Identify which cell holds the provided text, then report its [x, y] central coordinate. 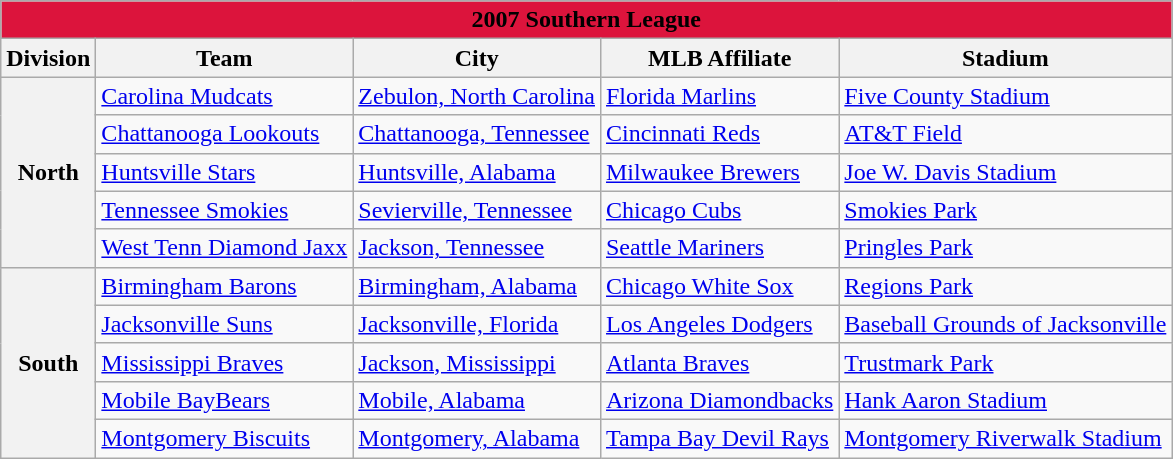
Milwaukee Brewers [719, 172]
Zebulon, North Carolina [477, 96]
Joe W. Davis Stadium [1006, 172]
Mississippi Braves [224, 362]
Sevierville, Tennessee [477, 210]
Jackson, Mississippi [477, 362]
Chattanooga, Tennessee [477, 134]
Mobile, Alabama [477, 400]
Montgomery Biscuits [224, 438]
Smokies Park [1006, 210]
Tampa Bay Devil Rays [719, 438]
Montgomery Riverwalk Stadium [1006, 438]
Tennessee Smokies [224, 210]
Arizona Diamondbacks [719, 400]
Chattanooga Lookouts [224, 134]
South [48, 362]
Florida Marlins [719, 96]
Mobile BayBears [224, 400]
Jackson, Tennessee [477, 248]
Montgomery, Alabama [477, 438]
Cincinnati Reds [719, 134]
Carolina Mudcats [224, 96]
Regions Park [1006, 286]
Division [48, 58]
Huntsville, Alabama [477, 172]
Team [224, 58]
Five County Stadium [1006, 96]
MLB Affiliate [719, 58]
Hank Aaron Stadium [1006, 400]
Chicago White Sox [719, 286]
Trustmark Park [1006, 362]
Baseball Grounds of Jacksonville [1006, 324]
Chicago Cubs [719, 210]
West Tenn Diamond Jaxx [224, 248]
Huntsville Stars [224, 172]
Birmingham, Alabama [477, 286]
Atlanta Braves [719, 362]
Jacksonville Suns [224, 324]
Seattle Mariners [719, 248]
2007 Southern League [586, 20]
City [477, 58]
North [48, 172]
Pringles Park [1006, 248]
Jacksonville, Florida [477, 324]
Birmingham Barons [224, 286]
Los Angeles Dodgers [719, 324]
AT&T Field [1006, 134]
Stadium [1006, 58]
